Scan for the cell matching the given text and deliver its [x, y] coordinate at center. 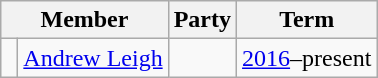
Member [84, 20]
2016–present [307, 58]
Party [202, 20]
Term [307, 20]
Andrew Leigh [93, 58]
